Return (x, y) of the center of cell containing provided text 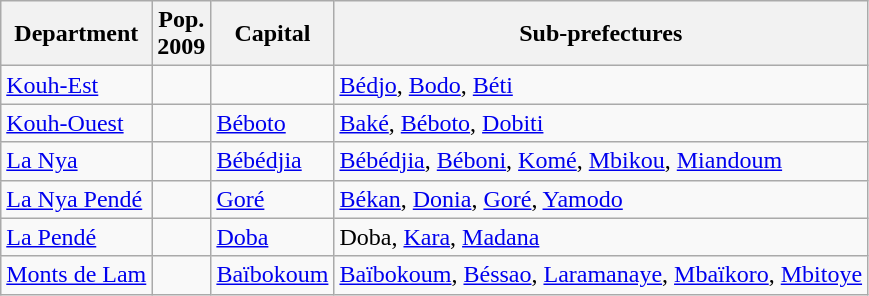
Baké, Béboto, Dobiti (601, 123)
Bébédjia (272, 161)
Kouh-Est (76, 85)
Baïbokoum (272, 275)
Békan, Donia, Goré, Yamodo (601, 199)
Goré (272, 199)
Pop.2009 (182, 34)
La Nya (76, 161)
Doba, Kara, Madana (601, 237)
Department (76, 34)
Baïbokoum, Béssao, Laramanaye, Mbaïkoro, Mbitoye (601, 275)
Bébédjia, Béboni, Komé, Mbikou, Miandoum (601, 161)
Monts de Lam (76, 275)
Doba (272, 237)
Bédjo, Bodo, Béti (601, 85)
Sub-prefectures (601, 34)
Kouh-Ouest (76, 123)
Béboto (272, 123)
La Pendé (76, 237)
La Nya Pendé (76, 199)
Capital (272, 34)
